Identify which cell holds the provided text, then report its [x, y] central coordinate. 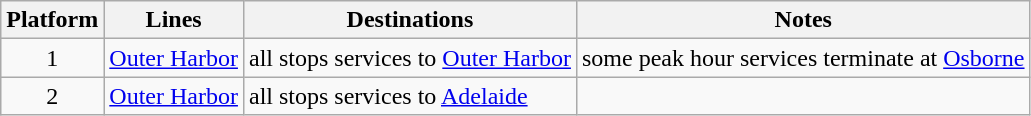
2 [52, 96]
all stops services to Outer Harbor [410, 58]
Destinations [410, 20]
Platform [52, 20]
Notes [803, 20]
1 [52, 58]
all stops services to Adelaide [410, 96]
Lines [174, 20]
some peak hour services terminate at Osborne [803, 58]
